For the text-containing cell, return its midpoint in [X, Y] coordinate format. 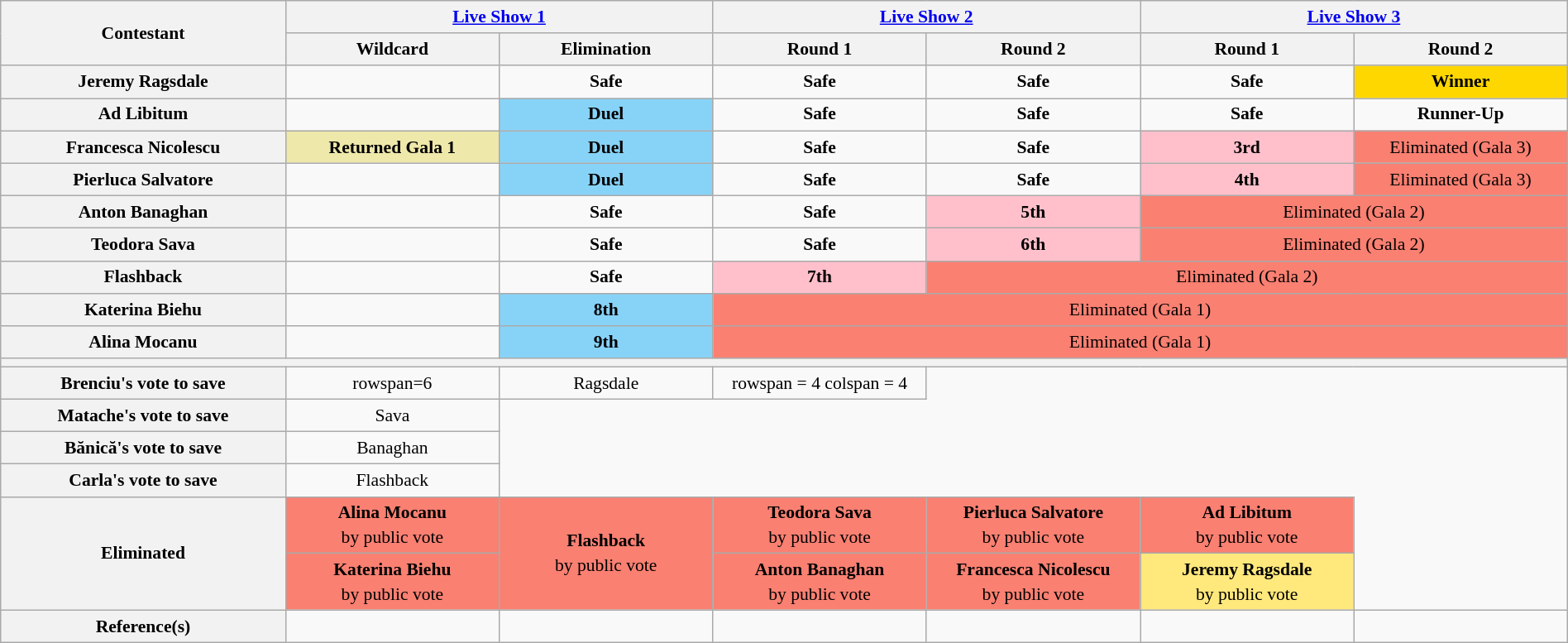
4th [1247, 180]
Eliminated [143, 553]
Carla's vote to save [143, 480]
Francesca Nicolescu [143, 147]
Teodora Sava [143, 245]
Brenciu's vote to save [143, 382]
5th [1033, 212]
Katerina Biehu by public vote [392, 582]
8th [606, 310]
Live Show 2 [926, 17]
Contestant [143, 33]
Sava [392, 415]
6th [1033, 245]
Pierluca Salvatoreby public vote [1033, 525]
rowspan = 4 colspan = 4 [820, 382]
Pierluca Salvatore [143, 180]
Matache's vote to save [143, 415]
Runner-Up [1460, 114]
Katerina Biehu [143, 310]
Bănică's vote to save [143, 449]
Elimination [606, 50]
9th [606, 343]
Ad Libitum [143, 114]
Francesca Nicolescuby public vote [1033, 582]
Live Show 1 [500, 17]
Jeremy Ragsdaleby public vote [1247, 582]
Reference(s) [143, 626]
7th [820, 276]
Anton Banaghan [143, 212]
Banaghan [392, 449]
Wildcard [392, 50]
rowspan=6 [392, 382]
3rd [1247, 147]
Jeremy Ragsdale [143, 83]
Ragsdale [606, 382]
Alina Mocanuby public vote [392, 525]
Anton Banaghanby public vote [820, 582]
Ad Libitumby public vote [1247, 525]
Live Show 3 [1355, 17]
Winner [1460, 83]
Alina Mocanu [143, 343]
Flashbackby public vote [606, 553]
Teodora Savaby public vote [820, 525]
Returned Gala 1 [392, 147]
